Extract the (x, y) coordinate from the center of the cell holding the provided text.  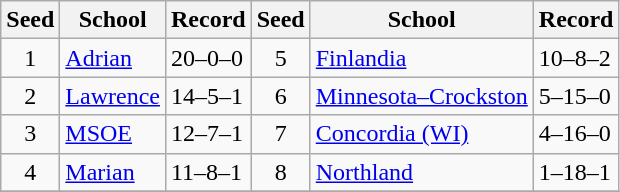
3 (30, 134)
7 (280, 134)
4–16–0 (576, 134)
8 (280, 172)
Minnesota–Crockston (422, 96)
Adrian (113, 58)
Lawrence (113, 96)
20–0–0 (208, 58)
Marian (113, 172)
Concordia (WI) (422, 134)
11–8–1 (208, 172)
2 (30, 96)
Finlandia (422, 58)
1 (30, 58)
4 (30, 172)
MSOE (113, 134)
1–18–1 (576, 172)
Northland (422, 172)
5 (280, 58)
6 (280, 96)
12–7–1 (208, 134)
10–8–2 (576, 58)
5–15–0 (576, 96)
14–5–1 (208, 96)
